Scan for the cell matching the given text and deliver its (x, y) coordinate at center. 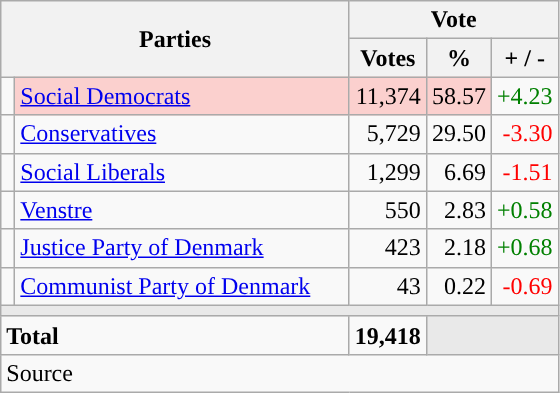
0.22 (458, 286)
29.50 (458, 134)
+4.23 (524, 96)
6.69 (458, 172)
550 (388, 210)
43 (388, 286)
-0.69 (524, 286)
58.57 (458, 96)
+0.68 (524, 248)
1,299 (388, 172)
Vote (454, 20)
Total (176, 335)
Source (280, 373)
2.18 (458, 248)
-1.51 (524, 172)
Votes (388, 58)
2.83 (458, 210)
Venstre (182, 210)
Parties (176, 39)
Justice Party of Denmark (182, 248)
-3.30 (524, 134)
Social Liberals (182, 172)
19,418 (388, 335)
11,374 (388, 96)
5,729 (388, 134)
Communist Party of Denmark (182, 286)
+ / - (524, 58)
Social Democrats (182, 96)
423 (388, 248)
+0.58 (524, 210)
% (458, 58)
Conservatives (182, 134)
